Pinpoint the cell where the given text exists, returning its (X, Y) midpoint coordinate. 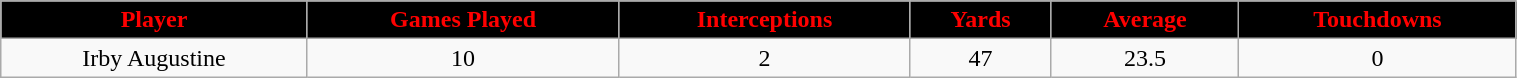
Games Played (463, 20)
Player (154, 20)
Average (1145, 20)
0 (1378, 58)
Interceptions (764, 20)
47 (980, 58)
Irby Augustine (154, 58)
10 (463, 58)
2 (764, 58)
23.5 (1145, 58)
Touchdowns (1378, 20)
Yards (980, 20)
